Scan for the cell matching the given text and deliver its [x, y] coordinate at center. 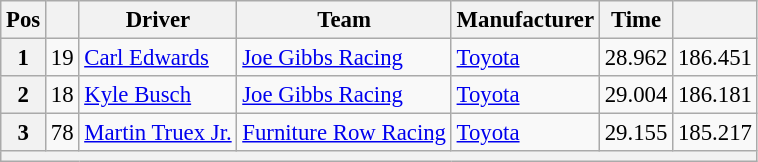
29.155 [636, 133]
Time [636, 20]
185.217 [716, 133]
18 [62, 95]
19 [62, 58]
Team [344, 20]
2 [24, 95]
Driver [158, 20]
Kyle Busch [158, 95]
Manufacturer [525, 20]
186.451 [716, 58]
78 [62, 133]
1 [24, 58]
Pos [24, 20]
Furniture Row Racing [344, 133]
28.962 [636, 58]
Martin Truex Jr. [158, 133]
29.004 [636, 95]
186.181 [716, 95]
3 [24, 133]
Carl Edwards [158, 58]
